Return [X, Y] of the center of cell containing provided text 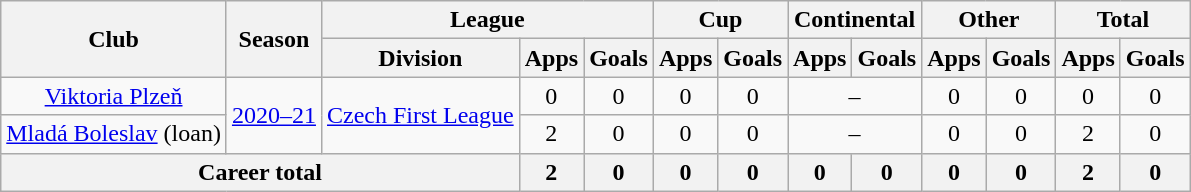
Czech First League [420, 115]
Cup [720, 20]
Viktoria Plzeň [114, 96]
Total [1123, 20]
Continental [855, 20]
Club [114, 39]
League [487, 20]
Mladá Boleslav (loan) [114, 134]
Season [274, 39]
Career total [260, 172]
Other [989, 20]
Division [420, 58]
2020–21 [274, 115]
